Pinpoint the cell where the given text exists, returning its (X, Y) midpoint coordinate. 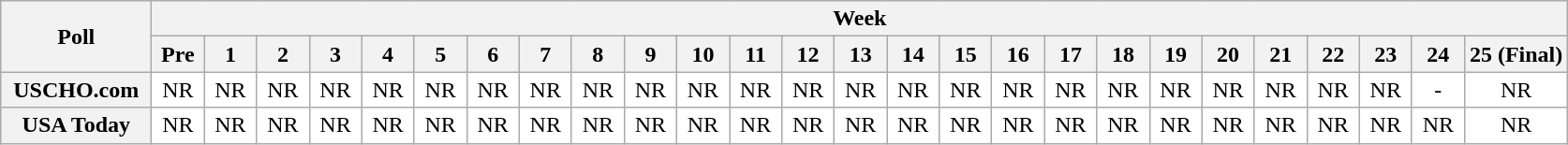
4 (388, 54)
Week (860, 19)
11 (755, 54)
10 (703, 54)
23 (1385, 54)
Poll (77, 36)
12 (808, 54)
17 (1071, 54)
22 (1333, 54)
5 (440, 54)
18 (1123, 54)
8 (598, 54)
14 (913, 54)
20 (1228, 54)
2 (283, 54)
1 (230, 54)
13 (861, 54)
19 (1176, 54)
9 (650, 54)
USA Today (77, 125)
6 (493, 54)
24 (1438, 54)
USCHO.com (77, 90)
16 (1018, 54)
25 (Final) (1516, 54)
- (1438, 90)
21 (1280, 54)
Pre (178, 54)
7 (545, 54)
3 (335, 54)
15 (966, 54)
